Capture the cell that displays the provided text and extract its [x, y] central coordinate. 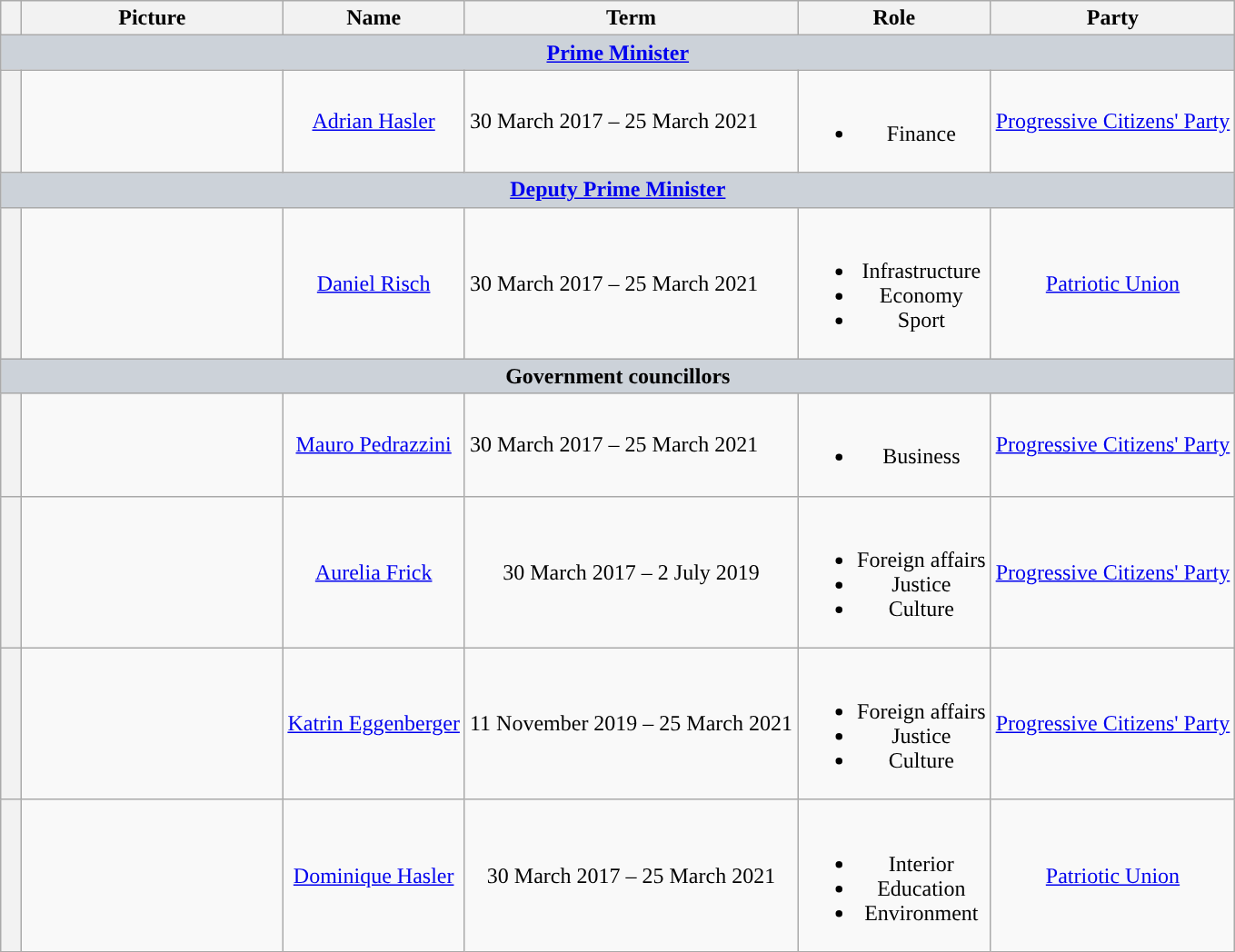
Finance [894, 122]
Dominique Hasler [374, 876]
Term [631, 18]
Deputy Prime Minister [618, 190]
Name [374, 18]
Prime Minister [618, 53]
Mauro Pedrazzini [374, 445]
Katrin Eggenberger [374, 723]
Aurelia Frick [374, 572]
Government councillors [618, 376]
InfrastructureEconomySport [894, 283]
Daniel Risch [374, 283]
Party [1112, 18]
InteriorEducationEnvironment [894, 876]
30 March 2017 – 2 July 2019 [631, 572]
Picture [153, 18]
Role [894, 18]
Business [894, 445]
11 November 2019 – 25 March 2021 [631, 723]
Adrian Hasler [374, 122]
